Scan for the cell matching the given text and deliver its (X, Y) coordinate at center. 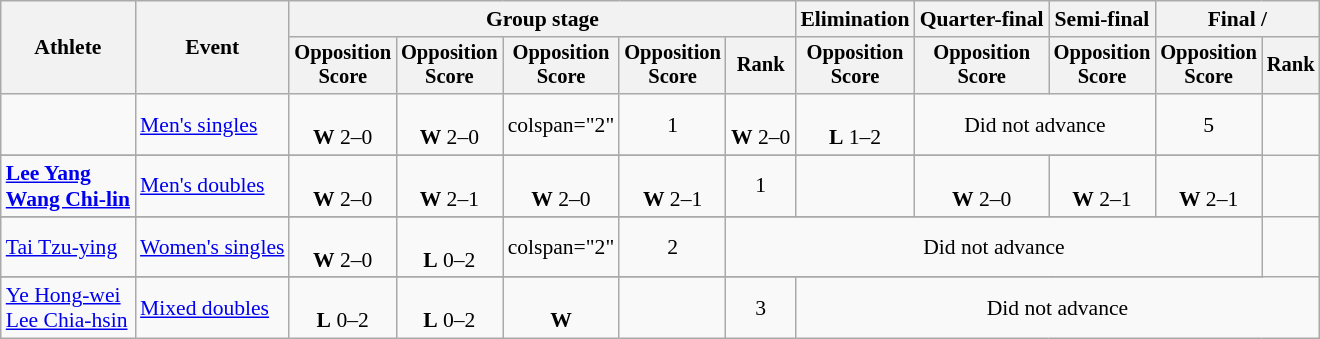
W (562, 308)
Event (212, 48)
3 (760, 308)
Elimination (854, 19)
Tai Tzu-ying (68, 248)
Men's singles (212, 124)
Women's singles (212, 248)
5 (1208, 124)
Quarter-final (982, 19)
Semi-final (1102, 19)
Ye Hong-weiLee Chia-hsin (68, 308)
Men's doubles (212, 186)
L 1–2 (854, 124)
Group stage (542, 19)
Final / (1237, 19)
Mixed doubles (212, 308)
2 (672, 248)
Athlete (68, 48)
Lee YangWang Chi-lin (68, 186)
